Return [x, y] of the center of cell containing provided text 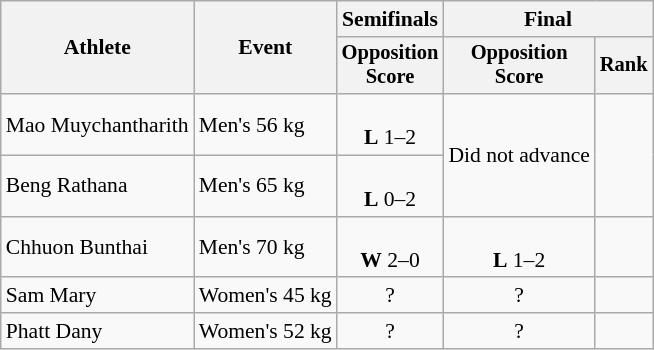
Men's 70 kg [266, 248]
Mao Muychantharith [98, 124]
Event [266, 48]
Beng Rathana [98, 186]
Semifinals [390, 19]
Men's 65 kg [266, 186]
Women's 52 kg [266, 331]
Final [548, 19]
L 0–2 [390, 186]
Athlete [98, 48]
W 2–0 [390, 248]
Men's 56 kg [266, 124]
Women's 45 kg [266, 296]
Sam Mary [98, 296]
Chhuon Bunthai [98, 248]
Phatt Dany [98, 331]
Did not advance [519, 155]
Rank [624, 66]
